From the cell containing the given text, extract its center point as (X, Y) coordinate. 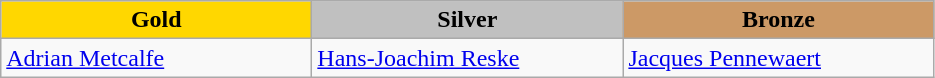
Gold (156, 20)
Adrian Metcalfe (156, 58)
Hans-Joachim Reske (468, 58)
Bronze (778, 20)
Jacques Pennewaert (778, 58)
Silver (468, 20)
